Return (x, y) of the center of cell containing provided text 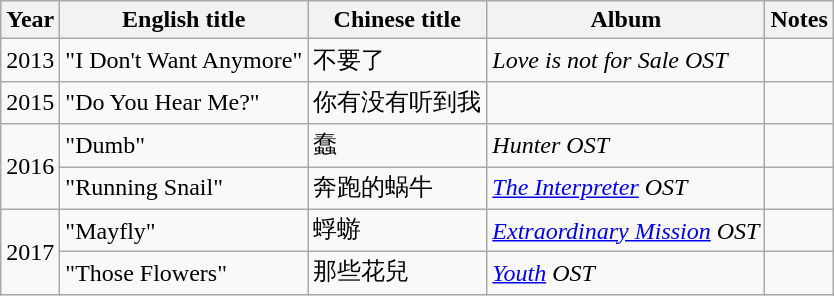
那些花兒 (398, 274)
"Running Snail" (184, 188)
不要了 (398, 60)
2015 (30, 102)
你有没有听到我 (398, 102)
The Interpreter OST (626, 188)
蜉蝣 (398, 230)
"I Don't Want Anymore" (184, 60)
Love is not for Sale OST (626, 60)
奔跑的蜗牛 (398, 188)
Notes (799, 20)
Hunter OST (626, 146)
English title (184, 20)
2017 (30, 252)
"Do You Hear Me?" (184, 102)
Extraordinary Mission OST (626, 230)
Chinese title (398, 20)
"Those Flowers" (184, 274)
"Mayfly" (184, 230)
Youth OST (626, 274)
蠢 (398, 146)
2016 (30, 166)
2013 (30, 60)
Album (626, 20)
Year (30, 20)
"Dumb" (184, 146)
